Return the [X, Y] coordinate for the center point of the cell that contains the specified text.  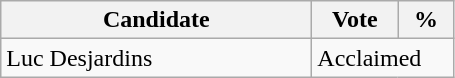
Luc Desjardins [156, 58]
Acclaimed [383, 58]
% [426, 20]
Vote [355, 20]
Candidate [156, 20]
